Detect which cell encompasses the target text, then output its [X, Y] center coordinate. 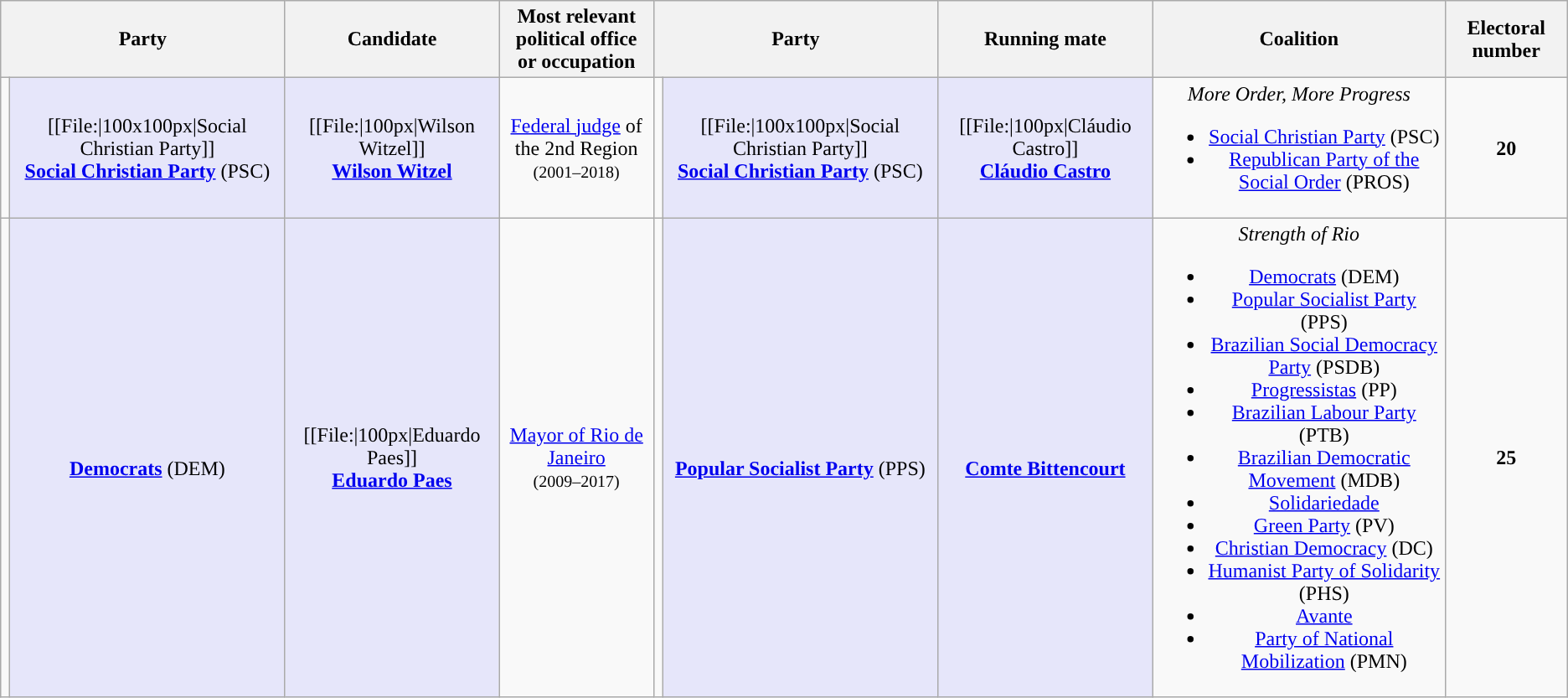
Coalition [1298, 39]
Democrats (DEM) [147, 458]
20 [1506, 147]
Electoral number [1506, 39]
Federal judge of the 2nd Region(2001–2018) [576, 147]
More Order, More ProgressSocial Christian Party (PSC)Republican Party of the Social Order (PROS) [1298, 147]
Candidate [392, 39]
Most relevant political office or occupation [576, 39]
Running mate [1045, 39]
[[File:|100px|Wilson Witzel]]Wilson Witzel [392, 147]
Mayor of Rio de Janeiro(2009–2017) [576, 458]
Popular Socialist Party (PPS) [800, 458]
Comte Bittencourt [1045, 458]
25 [1506, 458]
[[File:|100px|Cláudio Castro]] Cláudio Castro [1045, 147]
[[File:|100px|Eduardo Paes]]Eduardo Paes [392, 458]
